Pinpoint the cell where the given text exists, returning its (X, Y) midpoint coordinate. 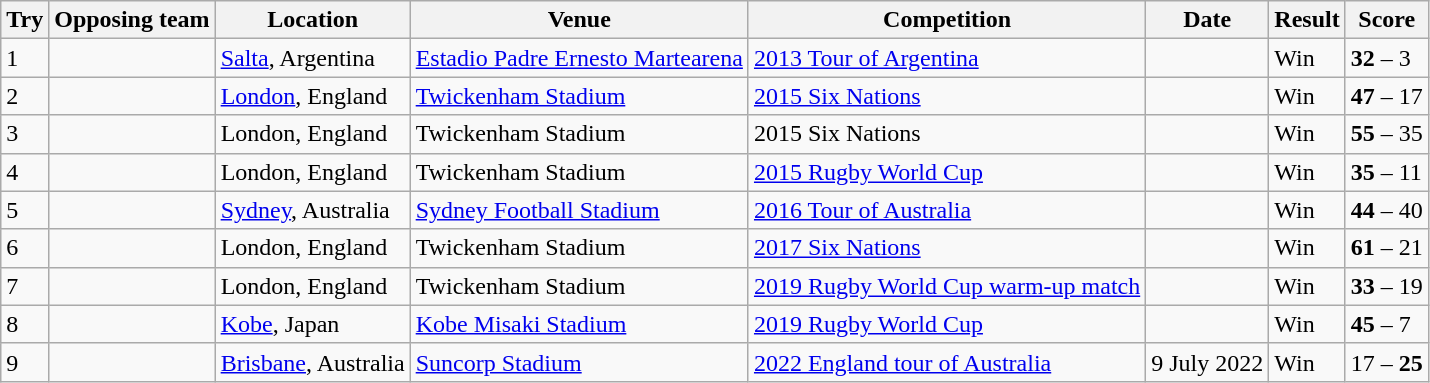
33 – 19 (1386, 286)
Kobe, Japan (312, 324)
2019 Rugby World Cup warm-up match (946, 286)
Result (1307, 20)
61 – 21 (1386, 248)
Sydney Football Stadium (579, 210)
Location (312, 20)
Venue (579, 20)
2013 Tour of Argentina (946, 58)
47 – 17 (1386, 96)
Opposing team (132, 20)
44 – 40 (1386, 210)
Competition (946, 20)
8 (25, 324)
Try (25, 20)
6 (25, 248)
4 (25, 172)
35 – 11 (1386, 172)
2016 Tour of Australia (946, 210)
9 July 2022 (1208, 362)
55 – 35 (1386, 134)
2017 Six Nations (946, 248)
1 (25, 58)
Sydney, Australia (312, 210)
32 – 3 (1386, 58)
2019 Rugby World Cup (946, 324)
3 (25, 134)
7 (25, 286)
Kobe Misaki Stadium (579, 324)
17 – 25 (1386, 362)
9 (25, 362)
45 – 7 (1386, 324)
Brisbane, Australia (312, 362)
2 (25, 96)
Salta, Argentina (312, 58)
2022 England tour of Australia (946, 362)
5 (25, 210)
Suncorp Stadium (579, 362)
2015 Rugby World Cup (946, 172)
Estadio Padre Ernesto Martearena (579, 58)
Score (1386, 20)
Date (1208, 20)
